Determine the (x, y) coordinate at the center of the cell enclosing the given text.  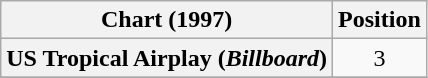
US Tropical Airplay (Billboard) (167, 58)
3 (380, 58)
Position (380, 20)
Chart (1997) (167, 20)
